Scan for the cell matching the given text and deliver its (x, y) coordinate at center. 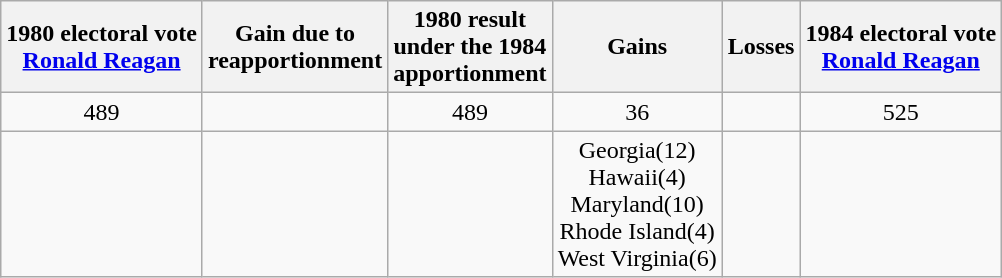
1980 resultunder the 1984apportionment (470, 47)
525 (901, 112)
1984 electoral voteRonald Reagan (901, 47)
1980 electoral voteRonald Reagan (102, 47)
Losses (761, 47)
Georgia(12)Hawaii(4)Maryland(10)Rhode Island(4)West Virginia(6) (637, 204)
36 (637, 112)
Gain due toreapportionment (294, 47)
Gains (637, 47)
